Output the [X, Y] coordinate of the center of the cell containing the given text.  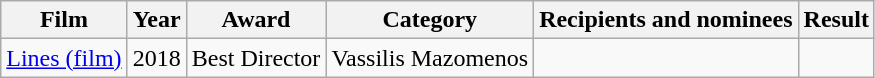
Vassilis Mazomenos [430, 58]
2018 [156, 58]
Film [64, 20]
Category [430, 20]
Lines (film) [64, 58]
Recipients and nominees [666, 20]
Year [156, 20]
Result [836, 20]
Award [256, 20]
Best Director [256, 58]
